Determine the [X, Y] coordinate at the center of the cell enclosing the given text.  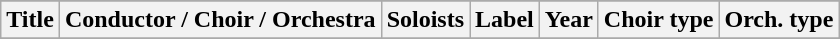
Orch. type [779, 20]
Year [568, 20]
Title [30, 20]
Soloists [425, 20]
Label [505, 20]
Conductor / Choir / Orchestra [220, 20]
Choir type [658, 20]
